Provide the (X, Y) coordinate of the cell's center where the given text is located.  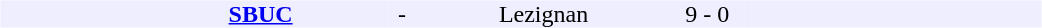
SBUC (260, 14)
Lezignan (544, 14)
- (402, 14)
9 - 0 (707, 14)
